Output the (x, y) coordinate of the center of the cell containing the given text.  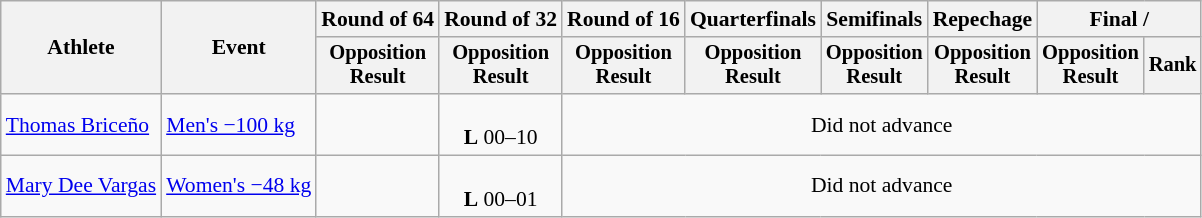
Athlete (81, 48)
Women's −48 kg (238, 186)
L 00–10 (500, 124)
Rank (1173, 66)
Repechage (983, 19)
Thomas Briceño (81, 124)
Quarterfinals (753, 19)
Event (238, 48)
Round of 16 (624, 19)
Semifinals (874, 19)
Men's −100 kg (238, 124)
Mary Dee Vargas (81, 186)
Round of 64 (378, 19)
Final / (1119, 19)
L 00–01 (500, 186)
Round of 32 (500, 19)
